Find where the given text appears and provide that cell's center as (X, Y) coordinate. 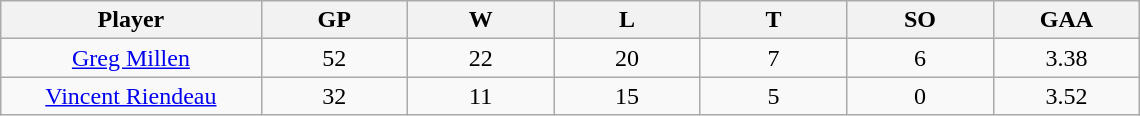
T (773, 20)
11 (480, 96)
W (480, 20)
Player (131, 20)
Vincent Riendeau (131, 96)
22 (480, 58)
32 (334, 96)
15 (627, 96)
L (627, 20)
SO (920, 20)
5 (773, 96)
3.52 (1066, 96)
GAA (1066, 20)
0 (920, 96)
3.38 (1066, 58)
52 (334, 58)
6 (920, 58)
GP (334, 20)
7 (773, 58)
Greg Millen (131, 58)
20 (627, 58)
